Find where the given text appears and provide that cell's center as (X, Y) coordinate. 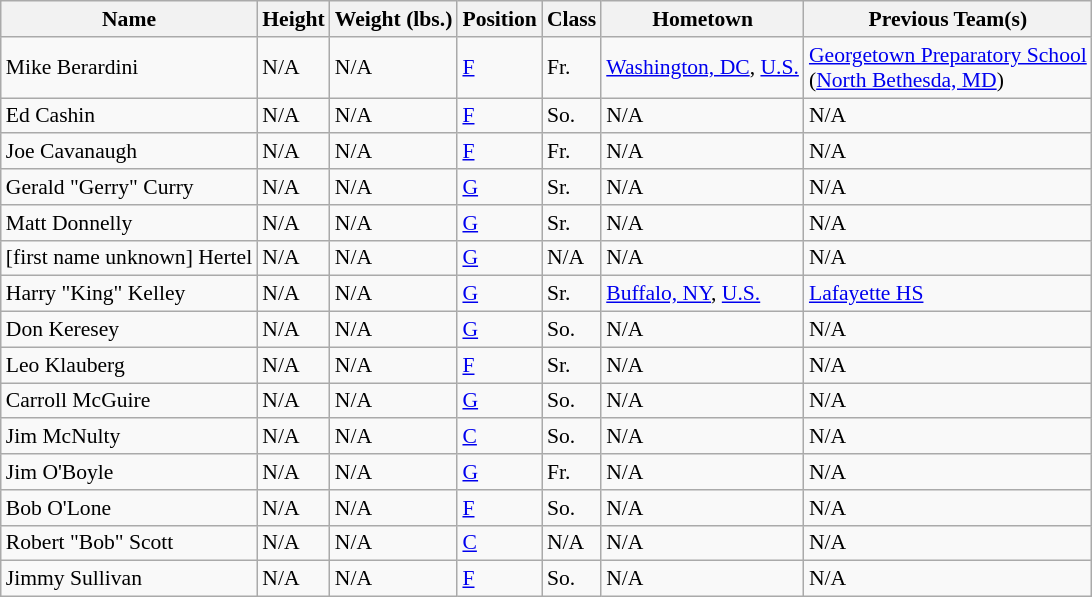
Robert "Bob" Scott (129, 543)
Ed Cashin (129, 116)
Buffalo, NY, U.S. (702, 294)
Jim McNulty (129, 437)
Leo Klauberg (129, 365)
Joe Cavanaugh (129, 152)
Hometown (702, 19)
Mike Berardini (129, 68)
Harry "King" Kelley (129, 294)
Position (499, 19)
Height (293, 19)
Lafayette HS (948, 294)
Previous Team(s) (948, 19)
Jim O'Boyle (129, 472)
Carroll McGuire (129, 401)
Gerald "Gerry" Curry (129, 187)
Don Keresey (129, 330)
Matt Donnelly (129, 223)
Bob O'Lone (129, 508)
Georgetown Preparatory School(North Bethesda, MD) (948, 68)
[first name unknown] Hertel (129, 258)
Weight (lbs.) (394, 19)
Washington, DC, U.S. (702, 68)
Jimmy Sullivan (129, 579)
Name (129, 19)
Class (572, 19)
